Search for the cell housing the specified text and yield its (X, Y) center coordinate. 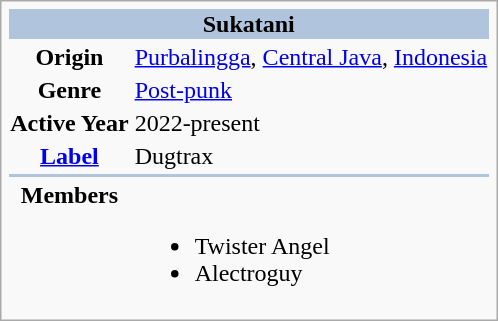
Label (70, 156)
Sukatani (249, 24)
Active Year (70, 123)
Purbalingga, Central Java, Indonesia (311, 57)
2022-present (311, 123)
Twister AngelAlectroguy (311, 246)
Genre (70, 90)
Origin (70, 57)
Dugtrax (311, 156)
Members (70, 246)
Post-punk (311, 90)
